Pinpoint the cell where the given text exists, returning its [x, y] midpoint coordinate. 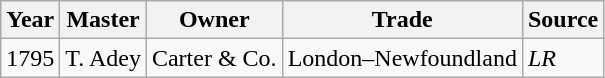
Master [104, 20]
London–Newfoundland [402, 58]
Source [562, 20]
LR [562, 58]
Year [30, 20]
Owner [214, 20]
T. Adey [104, 58]
1795 [30, 58]
Carter & Co. [214, 58]
Trade [402, 20]
